Extract the [x, y] coordinate from the center of the cell holding the provided text.  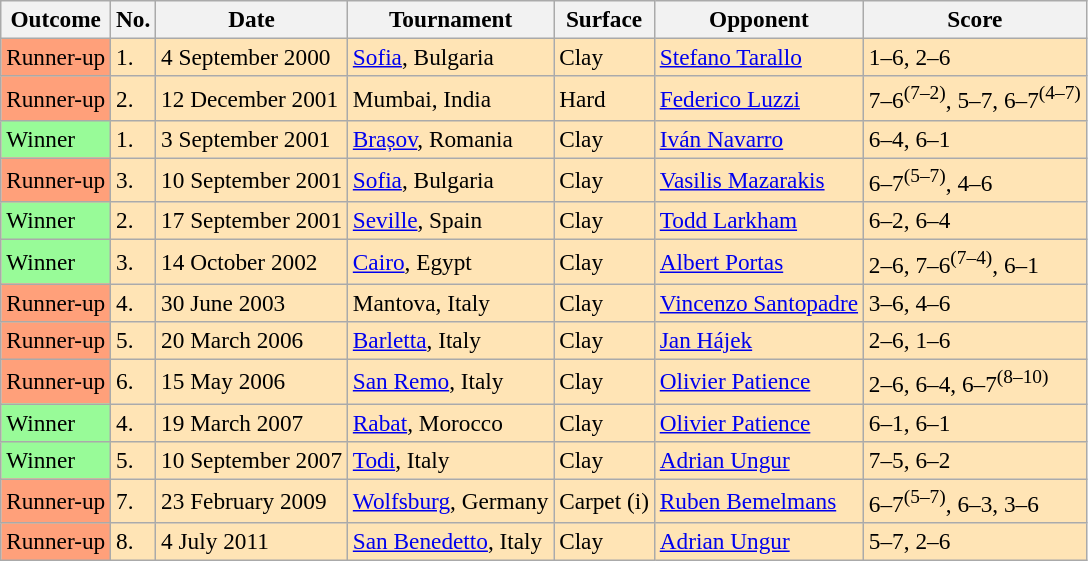
6. [134, 381]
Hard [604, 98]
6–7(5–7), 6–3, 3–6 [974, 501]
12 December 2001 [252, 98]
San Remo, Italy [450, 381]
3 September 2001 [252, 139]
Todi, Italy [450, 460]
19 March 2007 [252, 422]
No. [134, 19]
Score [974, 19]
14 October 2002 [252, 261]
Stefano Tarallo [758, 57]
3–6, 4–6 [974, 303]
2–6, 6–4, 6–7(8–10) [974, 381]
Mumbai, India [450, 98]
6–7(5–7), 4–6 [974, 180]
Tournament [450, 19]
4 July 2011 [252, 542]
Rabat, Morocco [450, 422]
1–6, 2–6 [974, 57]
8. [134, 542]
5–7, 2–6 [974, 542]
Ruben Bemelmans [758, 501]
Carpet (i) [604, 501]
7. [134, 501]
17 September 2001 [252, 221]
7–6(7–2), 5–7, 6–7(4–7) [974, 98]
10 September 2007 [252, 460]
2–6, 1–6 [974, 340]
23 February 2009 [252, 501]
Vasilis Mazarakis [758, 180]
Federico Luzzi [758, 98]
Brașov, Romania [450, 139]
30 June 2003 [252, 303]
Barletta, Italy [450, 340]
Seville, Spain [450, 221]
Cairo, Egypt [450, 261]
Surface [604, 19]
10 September 2001 [252, 180]
Date [252, 19]
San Benedetto, Italy [450, 542]
2–6, 7–6(7–4), 6–1 [974, 261]
Wolfsburg, Germany [450, 501]
4 September 2000 [252, 57]
Iván Navarro [758, 139]
Opponent [758, 19]
Jan Hájek [758, 340]
15 May 2006 [252, 381]
Mantova, Italy [450, 303]
6–2, 6–4 [974, 221]
Albert Portas [758, 261]
6–4, 6–1 [974, 139]
Vincenzo Santopadre [758, 303]
Outcome [56, 19]
Todd Larkham [758, 221]
7–5, 6–2 [974, 460]
20 March 2006 [252, 340]
6–1, 6–1 [974, 422]
